Return the (x, y) coordinate for the center point of the cell that contains the specified text.  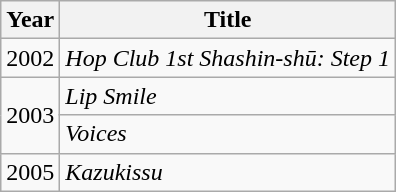
Lip Smile (228, 96)
Title (228, 20)
2002 (30, 58)
Kazukissu (228, 172)
Voices (228, 134)
2005 (30, 172)
Hop Club 1st Shashin-shū: Step 1 (228, 58)
2003 (30, 115)
Year (30, 20)
